Find where the given text appears and provide that cell's center as [x, y] coordinate. 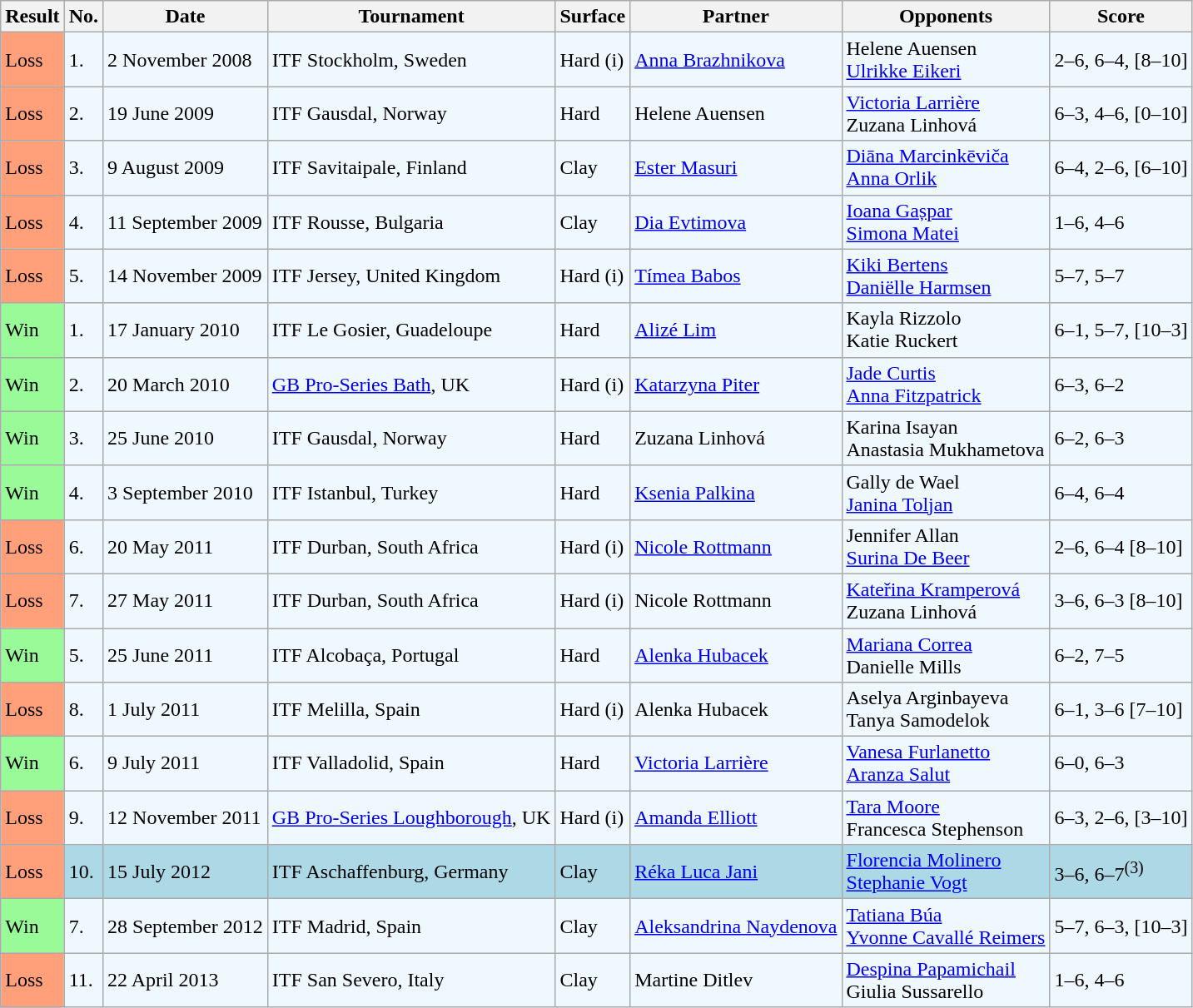
Tímea Babos [736, 276]
Partner [736, 17]
ITF Alcobaça, Portugal [411, 654]
ITF Aschaffenburg, Germany [411, 872]
6–2, 7–5 [1121, 654]
6–3, 4–6, [0–10] [1121, 113]
27 May 2011 [186, 601]
Victoria Larrière Zuzana Linhová [946, 113]
Tara Moore Francesca Stephenson [946, 817]
Kiki Bertens Daniëlle Harmsen [946, 276]
Katarzyna Piter [736, 385]
No. [83, 17]
Ester Masuri [736, 168]
GB Pro-Series Loughborough, UK [411, 817]
9. [83, 817]
ITF Valladolid, Spain [411, 764]
ITF Rousse, Bulgaria [411, 221]
11. [83, 981]
Tatiana Búa Yvonne Cavallé Reimers [946, 926]
6–3, 2–6, [3–10] [1121, 817]
6–0, 6–3 [1121, 764]
Kayla Rizzolo Katie Ruckert [946, 330]
14 November 2009 [186, 276]
Tournament [411, 17]
Jennifer Allan Surina De Beer [946, 546]
25 June 2010 [186, 438]
Anna Brazhnikova [736, 60]
Surface [593, 17]
6–1, 5–7, [10–3] [1121, 330]
Ksenia Palkina [736, 493]
6–2, 6–3 [1121, 438]
3 September 2010 [186, 493]
6–3, 6–2 [1121, 385]
Amanda Elliott [736, 817]
ITF Madrid, Spain [411, 926]
5–7, 6–3, [10–3] [1121, 926]
20 March 2010 [186, 385]
Helene Auensen [736, 113]
Aleksandrina Naydenova [736, 926]
Zuzana Linhová [736, 438]
2–6, 6–4 [8–10] [1121, 546]
6–4, 2–6, [6–10] [1121, 168]
ITF Stockholm, Sweden [411, 60]
Result [32, 17]
15 July 2012 [186, 872]
1 July 2011 [186, 709]
3–6, 6–7(3) [1121, 872]
ITF Le Gosier, Guadeloupe [411, 330]
Martine Ditlev [736, 981]
28 September 2012 [186, 926]
11 September 2009 [186, 221]
GB Pro-Series Bath, UK [411, 385]
ITF Melilla, Spain [411, 709]
ITF Jersey, United Kingdom [411, 276]
2 November 2008 [186, 60]
3–6, 6–3 [8–10] [1121, 601]
ITF Istanbul, Turkey [411, 493]
Score [1121, 17]
Vanesa Furlanetto Aranza Salut [946, 764]
Jade Curtis Anna Fitzpatrick [946, 385]
Réka Luca Jani [736, 872]
Ioana Gașpar Simona Matei [946, 221]
Alizé Lim [736, 330]
ITF Savitaipale, Finland [411, 168]
9 July 2011 [186, 764]
Florencia Molinero Stephanie Vogt [946, 872]
10. [83, 872]
9 August 2009 [186, 168]
6–4, 6–4 [1121, 493]
Gally de Wael Janina Toljan [946, 493]
25 June 2011 [186, 654]
Karina Isayan Anastasia Mukhametova [946, 438]
19 June 2009 [186, 113]
2–6, 6–4, [8–10] [1121, 60]
22 April 2013 [186, 981]
6–1, 3–6 [7–10] [1121, 709]
12 November 2011 [186, 817]
Helene Auensen Ulrikke Eikeri [946, 60]
Date [186, 17]
Dia Evtimova [736, 221]
Opponents [946, 17]
8. [83, 709]
17 January 2010 [186, 330]
Mariana Correa Danielle Mills [946, 654]
ITF San Severo, Italy [411, 981]
20 May 2011 [186, 546]
Despina Papamichail Giulia Sussarello [946, 981]
Kateřina Kramperová Zuzana Linhová [946, 601]
Aselya Arginbayeva Tanya Samodelok [946, 709]
5–7, 5–7 [1121, 276]
Diāna Marcinkēviča Anna Orlik [946, 168]
Victoria Larrière [736, 764]
